Identify which cell holds the provided text, then report its (X, Y) central coordinate. 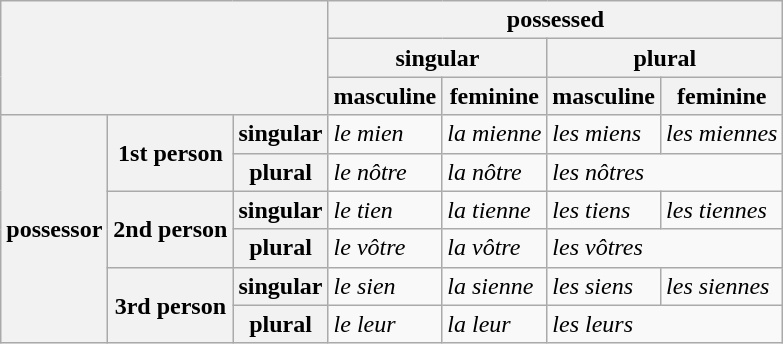
la vôtre (494, 248)
le vôtre (385, 248)
les miennes (722, 134)
le leur (385, 324)
les siens (604, 286)
les tiens (604, 210)
possessed (556, 20)
les vôtres (665, 248)
le tien (385, 210)
la leur (494, 324)
2nd person (170, 229)
les siennes (722, 286)
possessor (54, 229)
3rd person (170, 305)
le mien (385, 134)
les tiennes (722, 210)
la sienne (494, 286)
les leurs (665, 324)
le sien (385, 286)
1st person (170, 153)
la nôtre (494, 172)
la tienne (494, 210)
les miens (604, 134)
la mienne (494, 134)
les nôtres (665, 172)
le nôtre (385, 172)
